Scan for the cell matching the given text and deliver its (X, Y) coordinate at center. 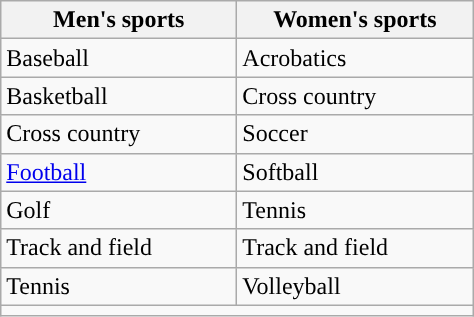
Football (119, 172)
Volleyball (355, 286)
Acrobatics (355, 58)
Softball (355, 172)
Soccer (355, 134)
Baseball (119, 58)
Golf (119, 210)
Women's sports (355, 20)
Basketball (119, 96)
Men's sports (119, 20)
